Pinpoint the cell where the given text exists, returning its [x, y] midpoint coordinate. 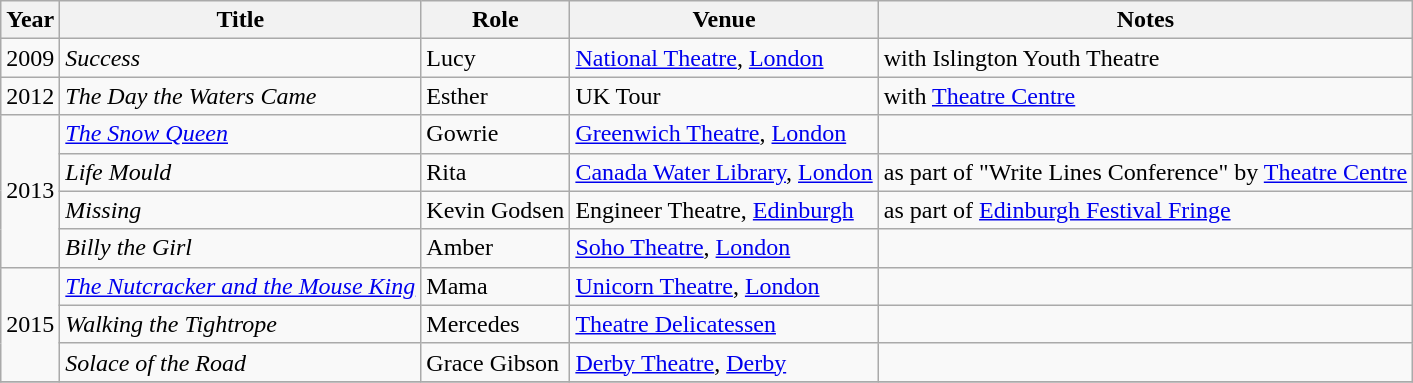
Role [496, 20]
Engineer Theatre, Edinburgh [724, 210]
with Islington Youth Theatre [1145, 58]
Kevin Godsen [496, 210]
Year [30, 20]
Life Mould [240, 172]
The Day the Waters Came [240, 96]
The Snow Queen [240, 134]
Billy the Girl [240, 248]
2015 [30, 324]
Notes [1145, 20]
Walking the Tightrope [240, 324]
Unicorn Theatre, London [724, 286]
Missing [240, 210]
Soho Theatre, London [724, 248]
2013 [30, 191]
Rita [496, 172]
Esther [496, 96]
Solace of the Road [240, 362]
with Theatre Centre [1145, 96]
Canada Water Library, London [724, 172]
Derby Theatre, Derby [724, 362]
as part of Edinburgh Festival Fringe [1145, 210]
2012 [30, 96]
Amber [496, 248]
UK Tour [724, 96]
National Theatre, London [724, 58]
2009 [30, 58]
Gowrie [496, 134]
Grace Gibson [496, 362]
Success [240, 58]
Mercedes [496, 324]
as part of "Write Lines Conference" by Theatre Centre [1145, 172]
The Nutcracker and the Mouse King [240, 286]
Venue [724, 20]
Theatre Delicatessen [724, 324]
Title [240, 20]
Mama [496, 286]
Greenwich Theatre, London [724, 134]
Lucy [496, 58]
